Scan for the cell matching the given text and deliver its [X, Y] coordinate at center. 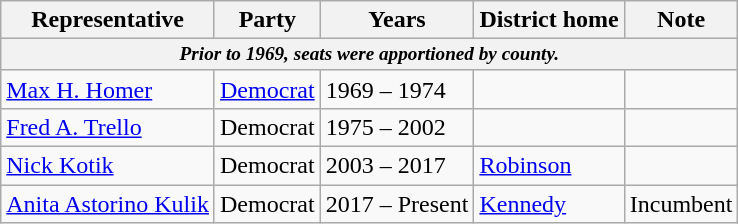
Robinson [549, 166]
Max H. Homer [108, 89]
Incumbent [681, 204]
Nick Kotik [108, 166]
Party [267, 20]
Note [681, 20]
2017 – Present [397, 204]
Kennedy [549, 204]
2003 – 2017 [397, 166]
Representative [108, 20]
Prior to 1969, seats were apportioned by county. [370, 55]
1975 – 2002 [397, 128]
Fred A. Trello [108, 128]
Anita Astorino Kulik [108, 204]
1969 – 1974 [397, 89]
Years [397, 20]
District home [549, 20]
